Extract the [x, y] coordinate from the center of the cell holding the provided text.  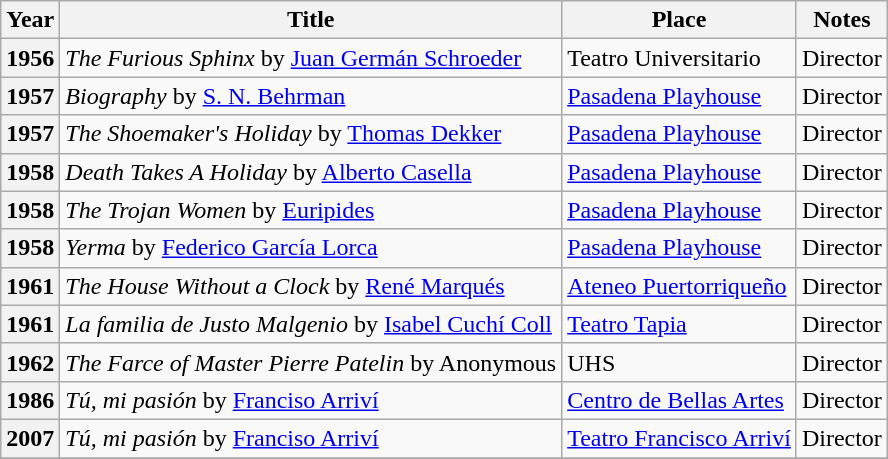
Biography by S. N. Behrman [311, 96]
The Shoemaker's Holiday by Thomas Dekker [311, 134]
1956 [30, 58]
Title [311, 20]
Ateneo Puertorriqueño [680, 286]
Teatro Universitario [680, 58]
The Farce of Master Pierre Patelin by Anonymous [311, 362]
Place [680, 20]
Year [30, 20]
1962 [30, 362]
Notes [842, 20]
1986 [30, 400]
La familia de Justo Malgenio by Isabel Cuchí Coll [311, 324]
Teatro Francisco Arriví [680, 438]
The Furious Sphinx by Juan Germán Schroeder [311, 58]
Yerma by Federico García Lorca [311, 248]
The Trojan Women by Euripides [311, 210]
Centro de Bellas Artes [680, 400]
Teatro Tapia [680, 324]
2007 [30, 438]
UHS [680, 362]
Death Takes A Holiday by Alberto Casella [311, 172]
The House Without a Clock by René Marqués [311, 286]
